Return the [x, y] coordinate for the center point of the cell that contains the specified text.  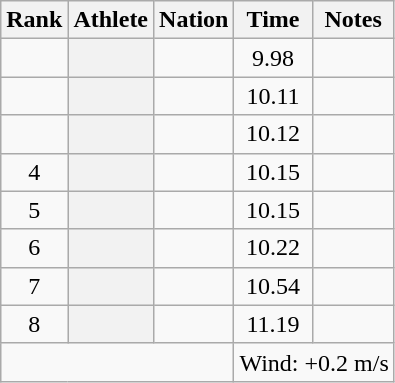
10.12 [273, 134]
5 [34, 210]
10.22 [273, 248]
7 [34, 286]
6 [34, 248]
Nation [194, 20]
4 [34, 172]
9.98 [273, 58]
Rank [34, 20]
8 [34, 324]
Notes [353, 20]
Athlete [111, 20]
10.11 [273, 96]
11.19 [273, 324]
Wind: +0.2 m/s [314, 362]
10.54 [273, 286]
Time [273, 20]
